Scan for the cell matching the given text and deliver its [x, y] coordinate at center. 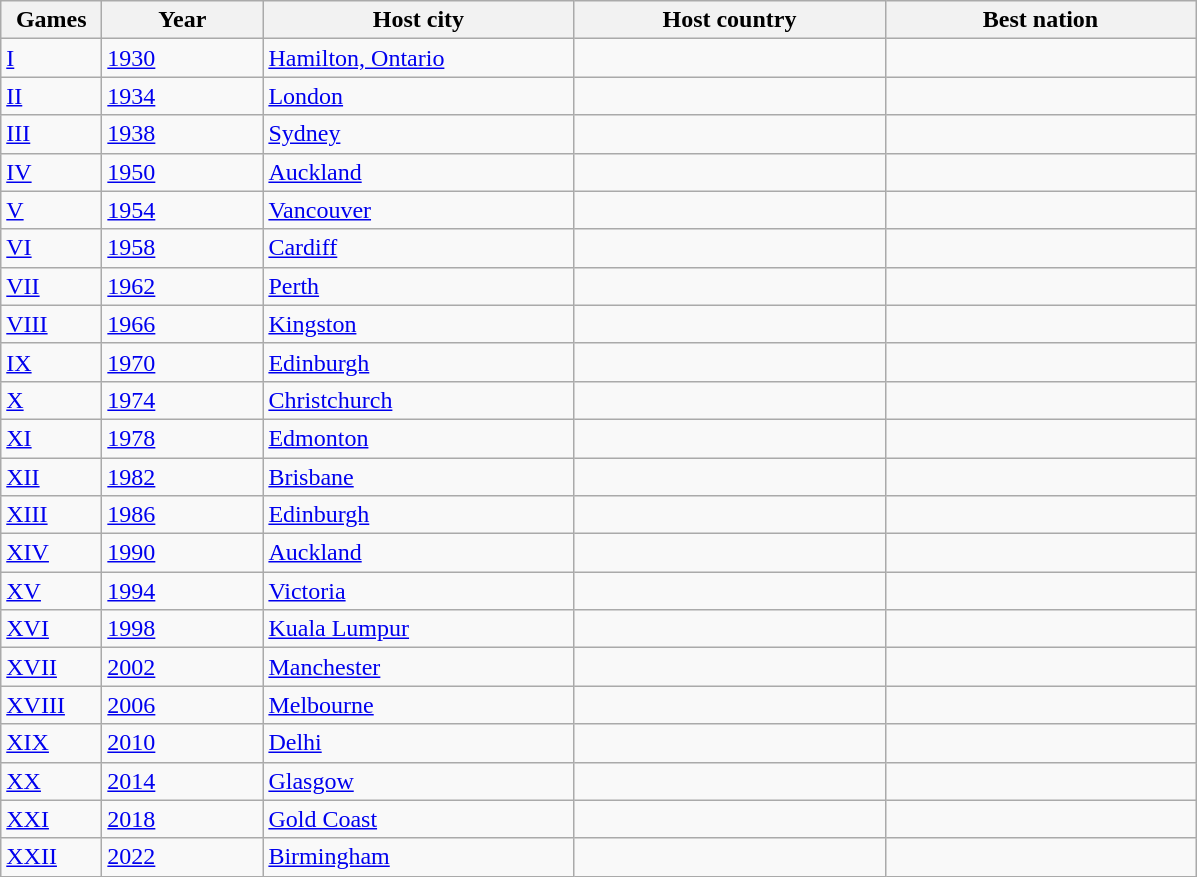
1970 [182, 362]
1998 [182, 629]
XII [52, 477]
XVIII [52, 705]
Cardiff [418, 248]
VII [52, 286]
1934 [182, 96]
XVI [52, 629]
Kingston [418, 324]
VIII [52, 324]
Birmingham [418, 857]
Host country [730, 20]
VI [52, 248]
Gold Coast [418, 819]
1966 [182, 324]
1962 [182, 286]
London [418, 96]
Manchester [418, 667]
1974 [182, 400]
1978 [182, 438]
2014 [182, 781]
I [52, 58]
1930 [182, 58]
XXI [52, 819]
Year [182, 20]
III [52, 134]
Glasgow [418, 781]
XI [52, 438]
IX [52, 362]
XVII [52, 667]
1938 [182, 134]
X [52, 400]
1950 [182, 172]
XIV [52, 553]
1958 [182, 248]
II [52, 96]
V [52, 210]
Games [52, 20]
Vancouver [418, 210]
2006 [182, 705]
Kuala Lumpur [418, 629]
Brisbane [418, 477]
Host city [418, 20]
Christchurch [418, 400]
1982 [182, 477]
XV [52, 591]
1990 [182, 553]
1994 [182, 591]
Edmonton [418, 438]
1954 [182, 210]
Delhi [418, 743]
XX [52, 781]
2022 [182, 857]
Hamilton, Ontario [418, 58]
XIII [52, 515]
1986 [182, 515]
Perth [418, 286]
2002 [182, 667]
Best nation [1040, 20]
Victoria [418, 591]
XXII [52, 857]
Melbourne [418, 705]
Sydney [418, 134]
2018 [182, 819]
2010 [182, 743]
XIX [52, 743]
IV [52, 172]
